From the cell containing the given text, extract its center point as (X, Y) coordinate. 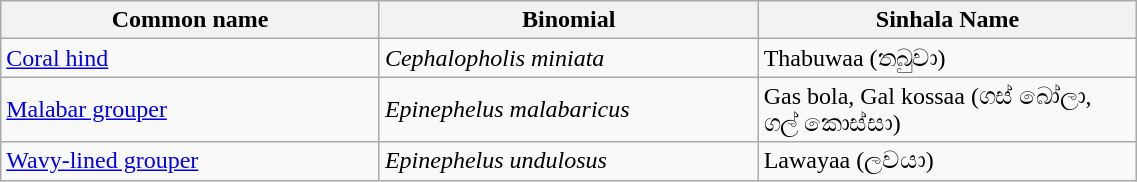
Binomial (568, 20)
Sinhala Name (948, 20)
Epinephelus malabaricus (568, 110)
Common name (190, 20)
Epinephelus undulosus (568, 161)
Malabar grouper (190, 110)
Cephalopholis miniata (568, 58)
Coral hind (190, 58)
Wavy-lined grouper (190, 161)
Gas bola, Gal kossaa (ගස් බෝලා, ගල් කොස්සා) (948, 110)
Lawayaa (ලවයා) (948, 161)
Thabuwaa (තබුවා) (948, 58)
